Detect which cell encompasses the target text, then output its (x, y) center coordinate. 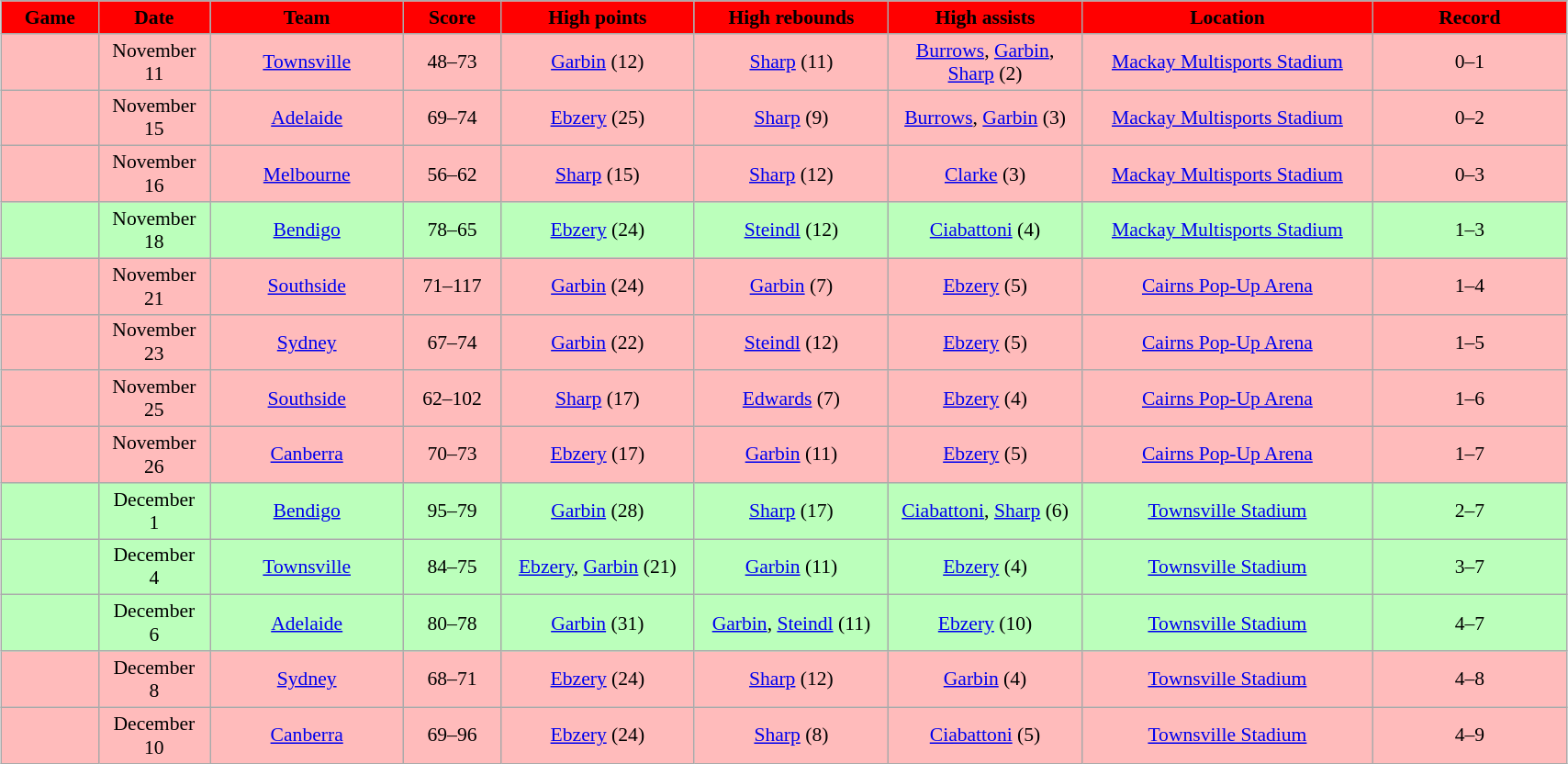
High assists (984, 17)
Ciabattoni (5) (984, 735)
69–74 (453, 118)
1–6 (1469, 399)
Ebzery, Garbin (21) (597, 567)
November 26 (154, 455)
Game (50, 17)
Record (1469, 17)
67–74 (453, 342)
71–117 (453, 286)
95–79 (453, 511)
1–5 (1469, 342)
Burrows, Garbin, Sharp (2) (984, 62)
Garbin (22) (597, 342)
3–7 (1469, 567)
Clarke (3) (984, 174)
78–65 (453, 230)
December 6 (154, 623)
Garbin (12) (597, 62)
November 25 (154, 399)
2–7 (1469, 511)
Sharp (8) (791, 735)
November 11 (154, 62)
Garbin, Steindl (11) (791, 623)
November 23 (154, 342)
Sharp (11) (791, 62)
Ciabattoni (4) (984, 230)
Sharp (9) (791, 118)
69–96 (453, 735)
68–71 (453, 680)
Ebzery (10) (984, 623)
High points (597, 17)
62–102 (453, 399)
4–8 (1469, 680)
Score (453, 17)
0–2 (1469, 118)
December 10 (154, 735)
1–7 (1469, 455)
84–75 (453, 567)
4–7 (1469, 623)
Team (307, 17)
Ebzery (17) (597, 455)
Garbin (24) (597, 286)
Date (154, 17)
1–4 (1469, 286)
Ciabattoni, Sharp (6) (984, 511)
November 21 (154, 286)
0–3 (1469, 174)
Sharp (15) (597, 174)
Garbin (31) (597, 623)
Location (1228, 17)
High rebounds (791, 17)
0–1 (1469, 62)
Ebzery (25) (597, 118)
Burrows, Garbin (3) (984, 118)
December 1 (154, 511)
December 4 (154, 567)
56–62 (453, 174)
November 16 (154, 174)
70–73 (453, 455)
Garbin (7) (791, 286)
1–3 (1469, 230)
November 18 (154, 230)
4–9 (1469, 735)
Garbin (4) (984, 680)
48–73 (453, 62)
80–78 (453, 623)
Garbin (28) (597, 511)
Edwards (7) (791, 399)
November 15 (154, 118)
December 8 (154, 680)
Melbourne (307, 174)
